Scan for the cell matching the given text and deliver its [X, Y] coordinate at center. 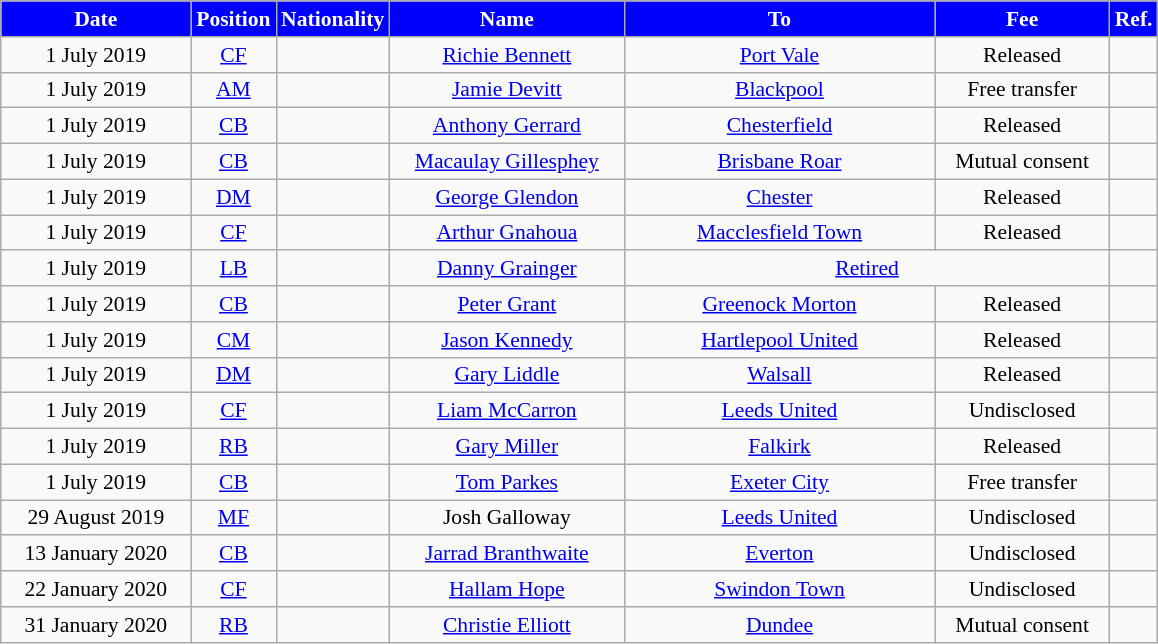
Hartlepool United [779, 340]
Tom Parkes [506, 482]
Date [96, 19]
To [779, 19]
Jason Kennedy [506, 340]
Exeter City [779, 482]
Liam McCarron [506, 411]
Gary Miller [506, 447]
Macaulay Gillesphey [506, 162]
Christie Elliott [506, 625]
Everton [779, 554]
Ref. [1134, 19]
Gary Liddle [506, 375]
George Glendon [506, 197]
Brisbane Roar [779, 162]
Fee [1022, 19]
Port Vale [779, 55]
Swindon Town [779, 589]
Position [234, 19]
Jamie Devitt [506, 90]
Peter Grant [506, 304]
CM [234, 340]
Richie Bennett [506, 55]
Jarrad Branthwaite [506, 554]
Retired [866, 269]
22 January 2020 [96, 589]
MF [234, 518]
Macclesfield Town [779, 233]
Danny Grainger [506, 269]
Dundee [779, 625]
Name [506, 19]
Anthony Gerrard [506, 126]
Chester [779, 197]
31 January 2020 [96, 625]
Falkirk [779, 447]
Hallam Hope [506, 589]
Blackpool [779, 90]
13 January 2020 [96, 554]
Greenock Morton [779, 304]
LB [234, 269]
Josh Galloway [506, 518]
Walsall [779, 375]
Nationality [332, 19]
Arthur Gnahoua [506, 233]
Chesterfield [779, 126]
AM [234, 90]
29 August 2019 [96, 518]
